Capture the cell that displays the provided text and extract its (X, Y) central coordinate. 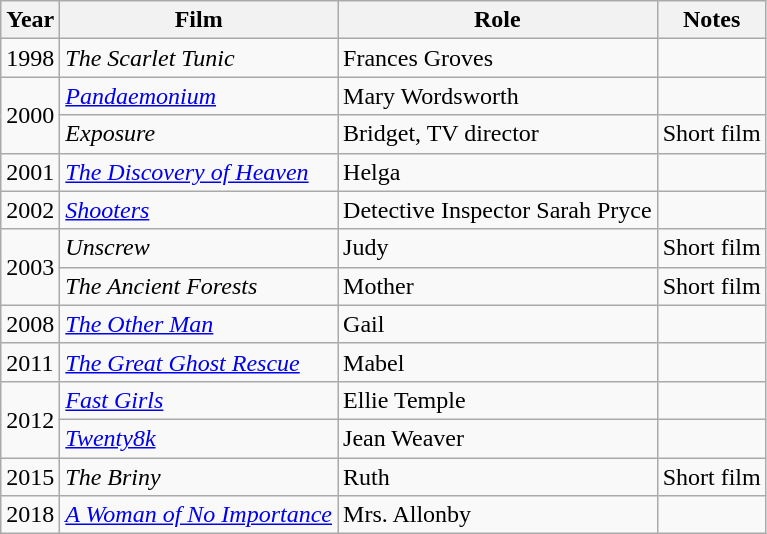
Frances Groves (498, 58)
Mabel (498, 362)
2000 (30, 115)
The Discovery of Heaven (199, 172)
Jean Weaver (498, 438)
Film (199, 20)
Year (30, 20)
The Great Ghost Rescue (199, 362)
2018 (30, 515)
2012 (30, 419)
The Other Man (199, 324)
The Briny (199, 477)
Role (498, 20)
Twenty8k (199, 438)
Gail (498, 324)
Detective Inspector Sarah Pryce (498, 210)
Mrs. Allonby (498, 515)
2001 (30, 172)
1998 (30, 58)
Unscrew (199, 248)
Judy (498, 248)
Mary Wordsworth (498, 96)
Ruth (498, 477)
Fast Girls (199, 400)
A Woman of No Importance (199, 515)
2015 (30, 477)
Pandaemonium (199, 96)
Exposure (199, 134)
Helga (498, 172)
Notes (712, 20)
2002 (30, 210)
2008 (30, 324)
2011 (30, 362)
The Scarlet Tunic (199, 58)
2003 (30, 267)
Bridget, TV director (498, 134)
Shooters (199, 210)
Mother (498, 286)
The Ancient Forests (199, 286)
Ellie Temple (498, 400)
